Find where the given text appears and provide that cell's center as [X, Y] coordinate. 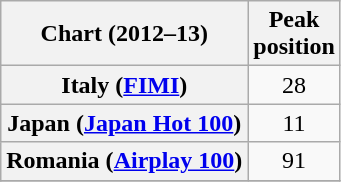
Japan (Japan Hot 100) [124, 123]
11 [294, 123]
28 [294, 85]
91 [294, 161]
Romania (Airplay 100) [124, 161]
Italy (FIMI) [124, 85]
Peakposition [294, 34]
Chart (2012–13) [124, 34]
